For the text-containing cell, return its midpoint in [x, y] coordinate format. 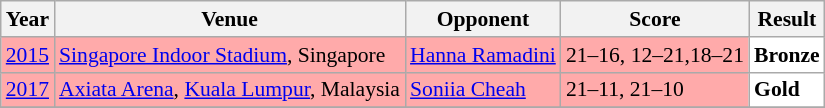
Gold [787, 90]
Venue [230, 19]
Soniia Cheah [483, 90]
21–16, 12–21,18–21 [655, 55]
Score [655, 19]
Bronze [787, 55]
Hanna Ramadini [483, 55]
Result [787, 19]
Axiata Arena, Kuala Lumpur, Malaysia [230, 90]
Year [28, 19]
2017 [28, 90]
2015 [28, 55]
21–11, 21–10 [655, 90]
Singapore Indoor Stadium, Singapore [230, 55]
Opponent [483, 19]
